Return [X, Y] of the center of cell containing provided text 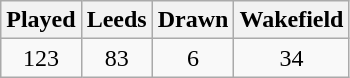
6 [193, 58]
Wakefield [292, 20]
Drawn [193, 20]
Played [41, 20]
83 [116, 58]
Leeds [116, 20]
34 [292, 58]
123 [41, 58]
